Locate the cell with the specified text and output its (x, y) center coordinate. 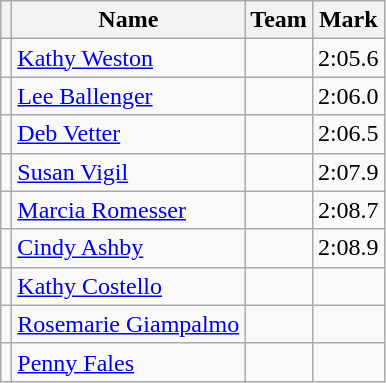
Team (279, 20)
Marcia Romesser (128, 210)
Cindy Ashby (128, 248)
2:06.0 (348, 96)
2:06.5 (348, 134)
Penny Fales (128, 362)
Rosemarie Giampalmo (128, 324)
2:05.6 (348, 58)
Name (128, 20)
2:08.9 (348, 248)
2:08.7 (348, 210)
Mark (348, 20)
Kathy Costello (128, 286)
2:07.9 (348, 172)
Lee Ballenger (128, 96)
Susan Vigil (128, 172)
Kathy Weston (128, 58)
Deb Vetter (128, 134)
